Capture the cell that displays the provided text and extract its (x, y) central coordinate. 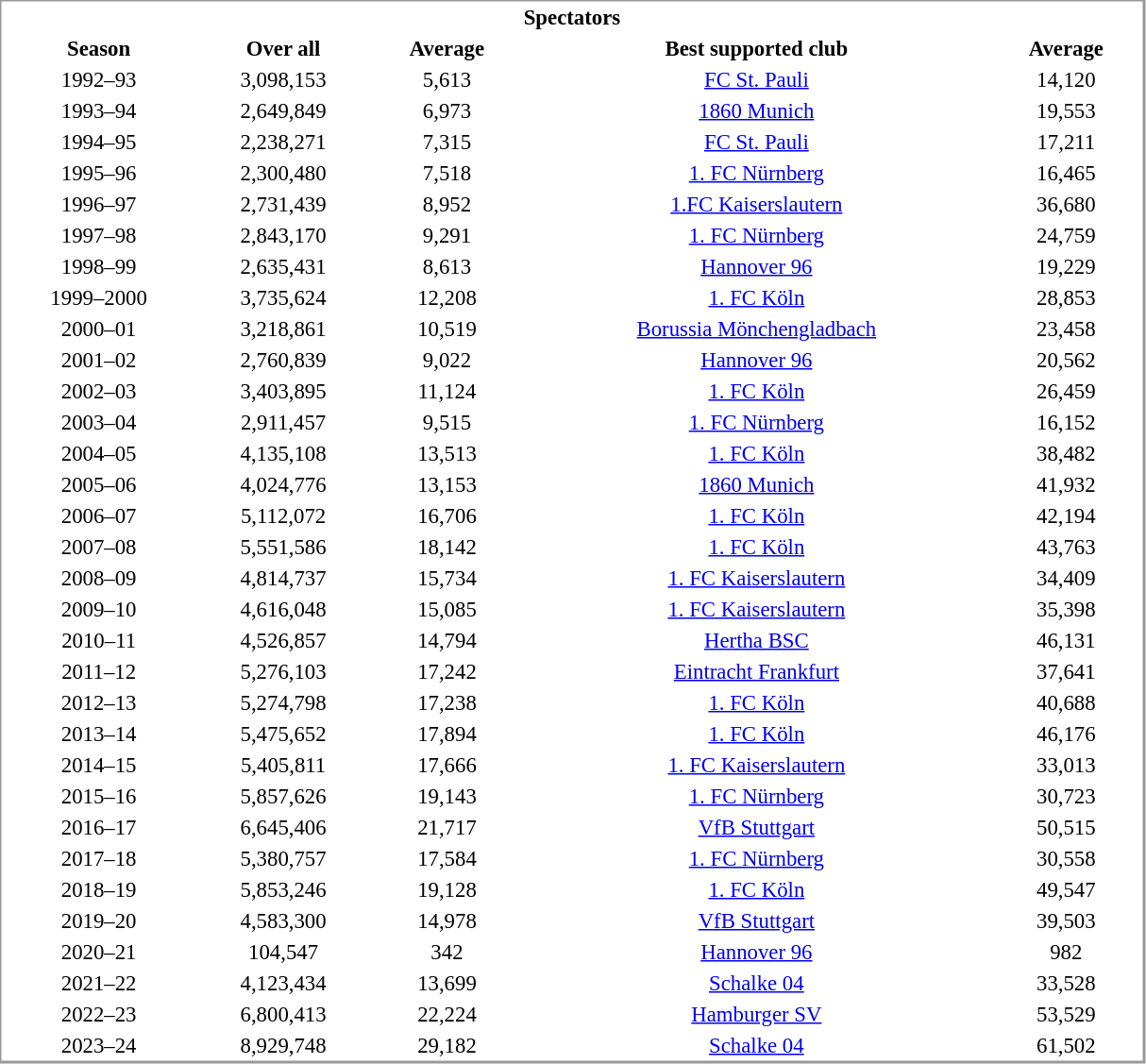
1993–94 (99, 111)
2000–01 (99, 329)
1997–98 (99, 236)
17,242 (447, 672)
2007–08 (99, 548)
2016–17 (99, 827)
6,973 (447, 111)
1999–2000 (99, 298)
5,276,103 (283, 672)
13,699 (447, 984)
8,613 (447, 266)
34,409 (1066, 578)
17,211 (1066, 142)
5,613 (447, 79)
11,124 (447, 391)
15,085 (447, 610)
2005–06 (99, 485)
53,529 (1066, 1014)
4,024,776 (283, 485)
5,405,811 (283, 765)
3,735,624 (283, 298)
19,143 (447, 797)
5,551,586 (283, 548)
7,518 (447, 174)
1996–97 (99, 204)
15,734 (447, 578)
4,123,434 (283, 984)
46,176 (1066, 735)
2021–22 (99, 984)
2010–11 (99, 640)
2,238,271 (283, 142)
14,120 (1066, 79)
104,547 (283, 952)
6,645,406 (283, 827)
9,515 (447, 423)
35,398 (1066, 610)
23,458 (1066, 329)
1998–99 (99, 266)
Season (99, 49)
16,152 (1066, 423)
29,182 (447, 1046)
43,763 (1066, 548)
2004–05 (99, 453)
33,528 (1066, 984)
49,547 (1066, 889)
5,475,652 (283, 735)
8,929,748 (283, 1046)
2,731,439 (283, 204)
19,128 (447, 889)
2,843,170 (283, 236)
2003–04 (99, 423)
5,857,626 (283, 797)
2013–14 (99, 735)
1995–96 (99, 174)
46,131 (1066, 640)
342 (447, 952)
2018–19 (99, 889)
7,315 (447, 142)
30,723 (1066, 797)
2019–20 (99, 921)
40,688 (1066, 702)
17,894 (447, 735)
Spectators (572, 17)
33,013 (1066, 765)
17,238 (447, 702)
2015–16 (99, 797)
2012–13 (99, 702)
2011–12 (99, 672)
2014–15 (99, 765)
14,794 (447, 640)
4,616,048 (283, 610)
18,142 (447, 548)
2001–02 (99, 361)
41,932 (1066, 485)
10,519 (447, 329)
5,853,246 (283, 889)
4,583,300 (283, 921)
17,584 (447, 859)
50,515 (1066, 827)
2008–09 (99, 578)
Over all (283, 49)
Hertha BSC (757, 640)
19,553 (1066, 111)
19,229 (1066, 266)
12,208 (447, 298)
39,503 (1066, 921)
2,635,431 (283, 266)
982 (1066, 952)
5,112,072 (283, 515)
Hamburger SV (757, 1014)
Best supported club (757, 49)
16,465 (1066, 174)
1.FC Kaiserslautern (757, 204)
2006–07 (99, 515)
2,300,480 (283, 174)
13,513 (447, 453)
2020–21 (99, 952)
5,380,757 (283, 859)
6,800,413 (283, 1014)
8,952 (447, 204)
37,641 (1066, 672)
3,403,895 (283, 391)
9,022 (447, 361)
9,291 (447, 236)
2,911,457 (283, 423)
Borussia Mönchengladbach (757, 329)
1992–93 (99, 79)
2017–18 (99, 859)
2009–10 (99, 610)
5,274,798 (283, 702)
2023–24 (99, 1046)
2022–23 (99, 1014)
36,680 (1066, 204)
Eintracht Frankfurt (757, 672)
38,482 (1066, 453)
61,502 (1066, 1046)
20,562 (1066, 361)
13,153 (447, 485)
16,706 (447, 515)
28,853 (1066, 298)
2,760,839 (283, 361)
30,558 (1066, 859)
22,224 (447, 1014)
2002–03 (99, 391)
21,717 (447, 827)
3,098,153 (283, 79)
14,978 (447, 921)
2,649,849 (283, 111)
4,526,857 (283, 640)
24,759 (1066, 236)
26,459 (1066, 391)
1994–95 (99, 142)
42,194 (1066, 515)
17,666 (447, 765)
3,218,861 (283, 329)
4,814,737 (283, 578)
4,135,108 (283, 453)
